Identify which cell holds the provided text, then report its (X, Y) central coordinate. 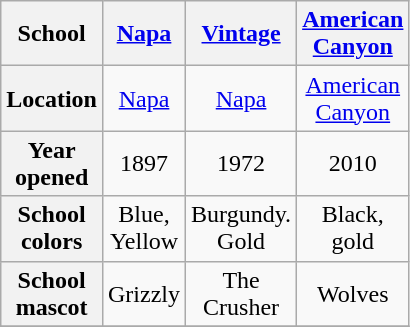
Wolves (353, 294)
Location (52, 98)
Burgundy. Gold (242, 228)
Year opened (52, 164)
2010 (353, 164)
Grizzly (144, 294)
Vintage (242, 34)
1897 (144, 164)
School (52, 34)
The Crusher (242, 294)
School colors (52, 228)
Black, gold (353, 228)
Blue, Yellow (144, 228)
School mascot (52, 294)
1972 (242, 164)
